Identify which cell holds the provided text, then report its [X, Y] central coordinate. 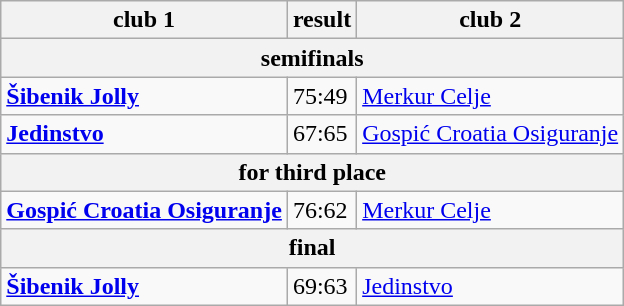
76:62 [322, 210]
final [312, 248]
75:49 [322, 96]
result [322, 20]
semifinals [312, 58]
club 2 [490, 20]
67:65 [322, 134]
for third place [312, 172]
69:63 [322, 286]
club 1 [144, 20]
